For the text-containing cell, return its midpoint in [X, Y] coordinate format. 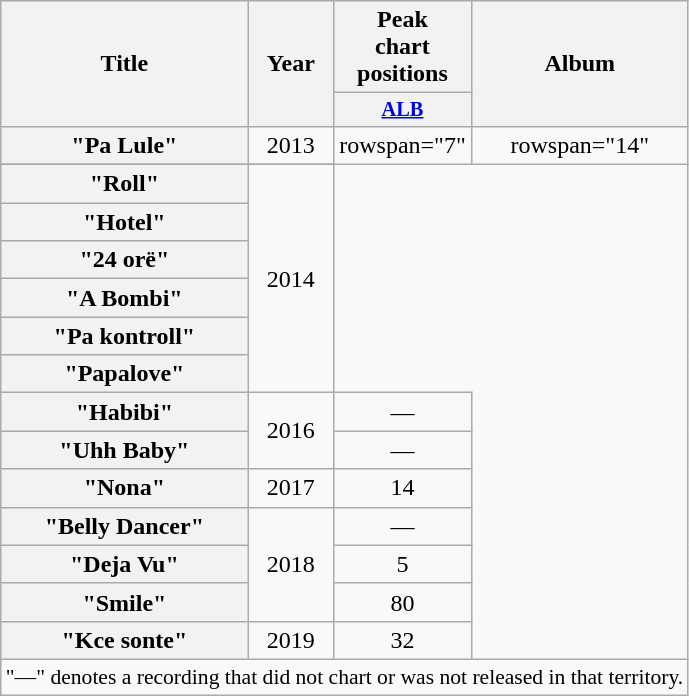
"Belly Dancer" [124, 526]
"Smile" [124, 602]
Title [124, 64]
80 [403, 602]
"Kce sonte" [124, 640]
"Papalove" [124, 374]
"A Bombi" [124, 298]
32 [403, 640]
"Hotel" [124, 222]
"Pa kontroll" [124, 336]
2014 [291, 279]
Album [580, 64]
"24 orë" [124, 260]
5 [403, 564]
Year [291, 64]
Peakchartpositions [403, 47]
2018 [291, 564]
2019 [291, 640]
"Roll" [124, 184]
rowspan="7" [403, 145]
"Deja Vu" [124, 564]
14 [403, 488]
"Uhh Baby" [124, 450]
2013 [291, 145]
rowspan="14" [580, 145]
ALB [403, 110]
"Pa Lule" [124, 145]
"Habibi" [124, 412]
"—" denotes a recording that did not chart or was not released in that territory. [345, 677]
2016 [291, 431]
"Nona" [124, 488]
2017 [291, 488]
